Find where the given text appears and provide that cell's center as (X, Y) coordinate. 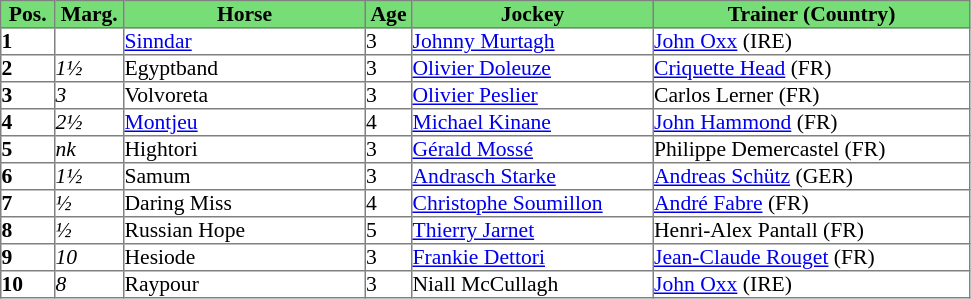
Montjeu (245, 122)
Olivier Doleuze (533, 68)
Henri-Alex Pantall (FR) (811, 230)
Samum (245, 176)
2½ (90, 122)
Sinndar (245, 42)
Thierry Jarnet (533, 230)
nk (90, 150)
Horse (245, 14)
Christophe Soumillon (533, 204)
Gérald Mossé (533, 150)
Hesiode (245, 258)
Frankie Dettori (533, 258)
7 (28, 204)
6 (28, 176)
Philippe Demercastel (FR) (811, 150)
Olivier Peslier (533, 96)
Andreas Schütz (GER) (811, 176)
Marg. (90, 14)
Criquette Head (FR) (811, 68)
Daring Miss (245, 204)
John Hammond (FR) (811, 122)
Niall McCullagh (533, 284)
Volvoreta (245, 96)
Jean-Claude Rouget (FR) (811, 258)
Raypour (245, 284)
Andrasch Starke (533, 176)
Johnny Murtagh (533, 42)
Pos. (28, 14)
9 (28, 258)
Hightori (245, 150)
Jockey (533, 14)
Russian Hope (245, 230)
Trainer (Country) (811, 14)
Michael Kinane (533, 122)
1 (28, 42)
André Fabre (FR) (811, 204)
2 (28, 68)
Age (388, 14)
Carlos Lerner (FR) (811, 96)
Egyptband (245, 68)
